Search for the cell housing the specified text and yield its [x, y] center coordinate. 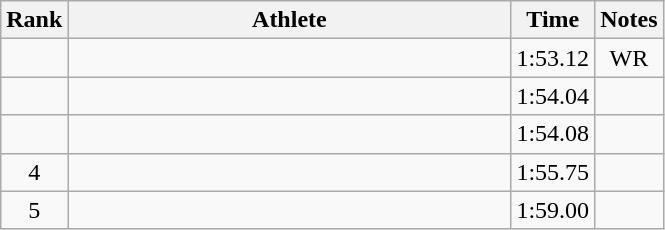
1:55.75 [553, 172]
5 [34, 210]
1:54.04 [553, 96]
Athlete [290, 20]
Time [553, 20]
WR [629, 58]
4 [34, 172]
1:59.00 [553, 210]
Rank [34, 20]
Notes [629, 20]
1:53.12 [553, 58]
1:54.08 [553, 134]
